Pinpoint the cell where the given text exists, returning its (x, y) midpoint coordinate. 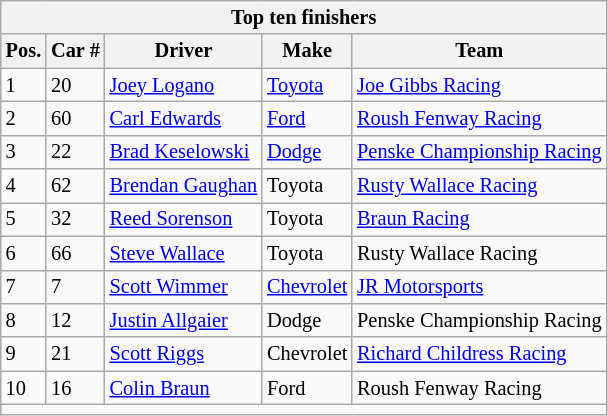
Joe Gibbs Racing (479, 85)
12 (76, 320)
32 (76, 219)
3 (24, 152)
2 (24, 118)
60 (76, 118)
8 (24, 320)
Driver (184, 51)
Pos. (24, 51)
Justin Allgaier (184, 320)
5 (24, 219)
20 (76, 85)
Brad Keselowski (184, 152)
Joey Logano (184, 85)
Brendan Gaughan (184, 186)
Scott Riggs (184, 354)
62 (76, 186)
66 (76, 253)
Richard Childress Racing (479, 354)
22 (76, 152)
Braun Racing (479, 219)
21 (76, 354)
9 (24, 354)
JR Motorsports (479, 287)
Reed Sorenson (184, 219)
Carl Edwards (184, 118)
Team (479, 51)
Make (307, 51)
Steve Wallace (184, 253)
16 (76, 388)
4 (24, 186)
Top ten finishers (304, 17)
Car # (76, 51)
10 (24, 388)
Scott Wimmer (184, 287)
1 (24, 85)
6 (24, 253)
Colin Braun (184, 388)
